For the text-containing cell, return its midpoint in (x, y) coordinate format. 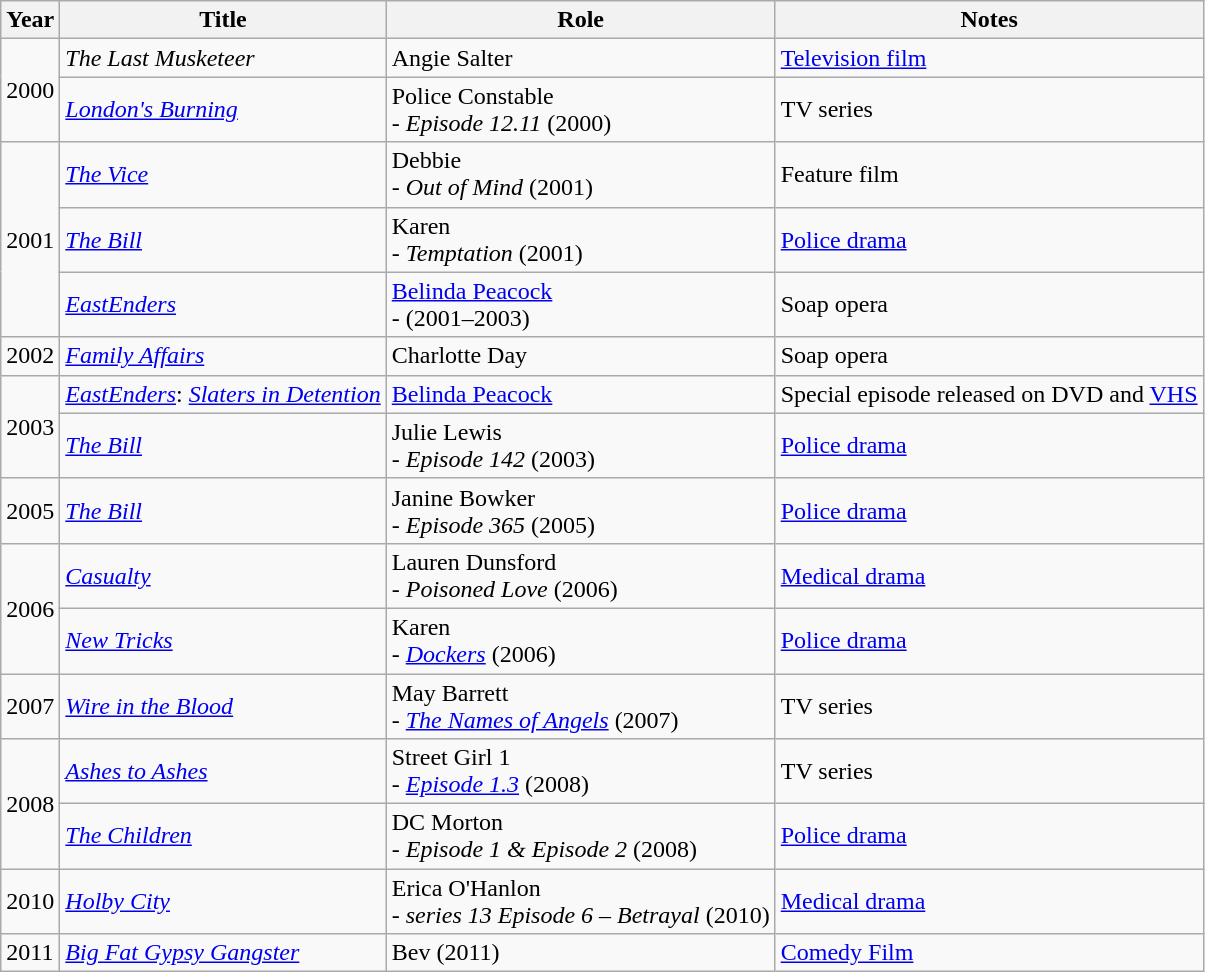
Angie Salter (580, 58)
Feature film (989, 174)
The Vice (223, 174)
Karen- Temptation (2001) (580, 240)
London's Burning (223, 110)
Ashes to Ashes (223, 772)
The Last Musketeer (223, 58)
Television film (989, 58)
The Children (223, 836)
2010 (30, 902)
Belinda Peacock (580, 394)
Julie Lewis- Episode 142 (2003) (580, 446)
2005 (30, 510)
Police Constable- Episode 12.11 (2000) (580, 110)
Notes (989, 20)
2006 (30, 608)
Title (223, 20)
Janine Bowker- Episode 365 (2005) (580, 510)
Special episode released on DVD and VHS (989, 394)
Role (580, 20)
Casualty (223, 576)
DC Morton- Episode 1 & Episode 2 (2008) (580, 836)
May Barrett- The Names of Angels (2007) (580, 706)
Debbie- Out of Mind (2001) (580, 174)
Charlotte Day (580, 356)
Lauren Dunsford- Poisoned Love (2006) (580, 576)
Family Affairs (223, 356)
Wire in the Blood (223, 706)
2007 (30, 706)
Holby City (223, 902)
EastEnders (223, 304)
Comedy Film (989, 953)
Year (30, 20)
Bev (2011) (580, 953)
2000 (30, 90)
2008 (30, 804)
Big Fat Gypsy Gangster (223, 953)
Erica O'Hanlon - series 13 Episode 6 – Betrayal (2010) (580, 902)
2011 (30, 953)
EastEnders: Slaters in Detention (223, 394)
Karen- Dockers (2006) (580, 640)
2001 (30, 240)
2003 (30, 426)
New Tricks (223, 640)
Street Girl 1- Episode 1.3 (2008) (580, 772)
2002 (30, 356)
Belinda Peacock- (2001–2003) (580, 304)
